Search for the cell housing the specified text and yield its [x, y] center coordinate. 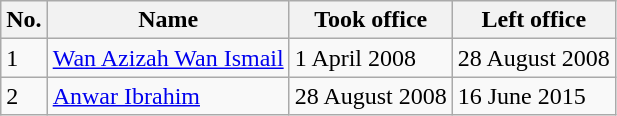
16 June 2015 [534, 96]
Left office [534, 20]
2 [24, 96]
1 April 2008 [370, 58]
1 [24, 58]
Anwar Ibrahim [168, 96]
No. [24, 20]
Name [168, 20]
Took office [370, 20]
Wan Azizah Wan Ismail [168, 58]
